For the text-containing cell, return its midpoint in [x, y] coordinate format. 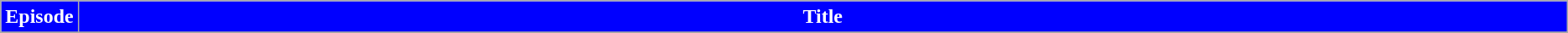
Title [823, 17]
Episode [39, 17]
